Capture the cell that displays the provided text and extract its [X, Y] central coordinate. 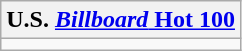
U.S. Billboard Hot 100 [121, 20]
